Extract the [x, y] coordinate from the center of the cell holding the provided text.  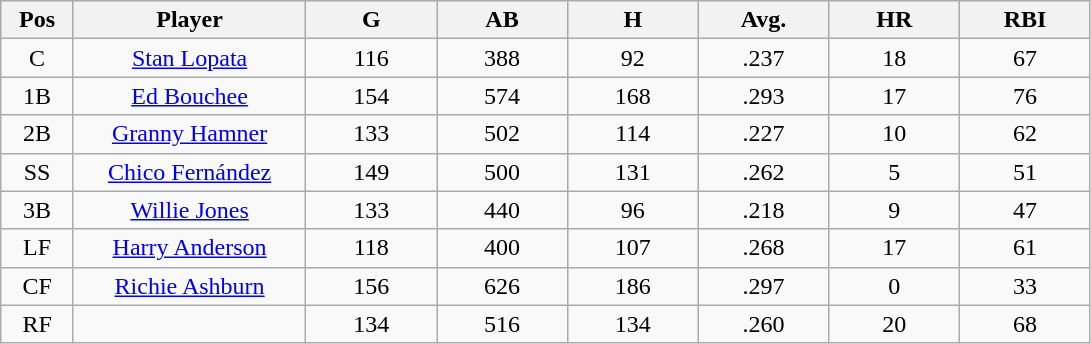
68 [1026, 324]
5 [894, 172]
388 [502, 58]
149 [372, 172]
.268 [764, 248]
47 [1026, 210]
.237 [764, 58]
Avg. [764, 20]
1B [38, 96]
440 [502, 210]
.227 [764, 134]
Pos [38, 20]
20 [894, 324]
3B [38, 210]
LF [38, 248]
Granny Hamner [189, 134]
186 [632, 286]
9 [894, 210]
92 [632, 58]
.293 [764, 96]
118 [372, 248]
RF [38, 324]
574 [502, 96]
CF [38, 286]
Stan Lopata [189, 58]
H [632, 20]
Chico Fernández [189, 172]
516 [502, 324]
400 [502, 248]
500 [502, 172]
502 [502, 134]
62 [1026, 134]
626 [502, 286]
168 [632, 96]
131 [632, 172]
96 [632, 210]
76 [1026, 96]
10 [894, 134]
Harry Anderson [189, 248]
Richie Ashburn [189, 286]
61 [1026, 248]
G [372, 20]
116 [372, 58]
AB [502, 20]
114 [632, 134]
Player [189, 20]
.218 [764, 210]
SS [38, 172]
Willie Jones [189, 210]
.262 [764, 172]
18 [894, 58]
.297 [764, 286]
.260 [764, 324]
RBI [1026, 20]
HR [894, 20]
0 [894, 286]
Ed Bouchee [189, 96]
33 [1026, 286]
C [38, 58]
51 [1026, 172]
107 [632, 248]
156 [372, 286]
2B [38, 134]
154 [372, 96]
67 [1026, 58]
